Scan for the cell matching the given text and deliver its [x, y] coordinate at center. 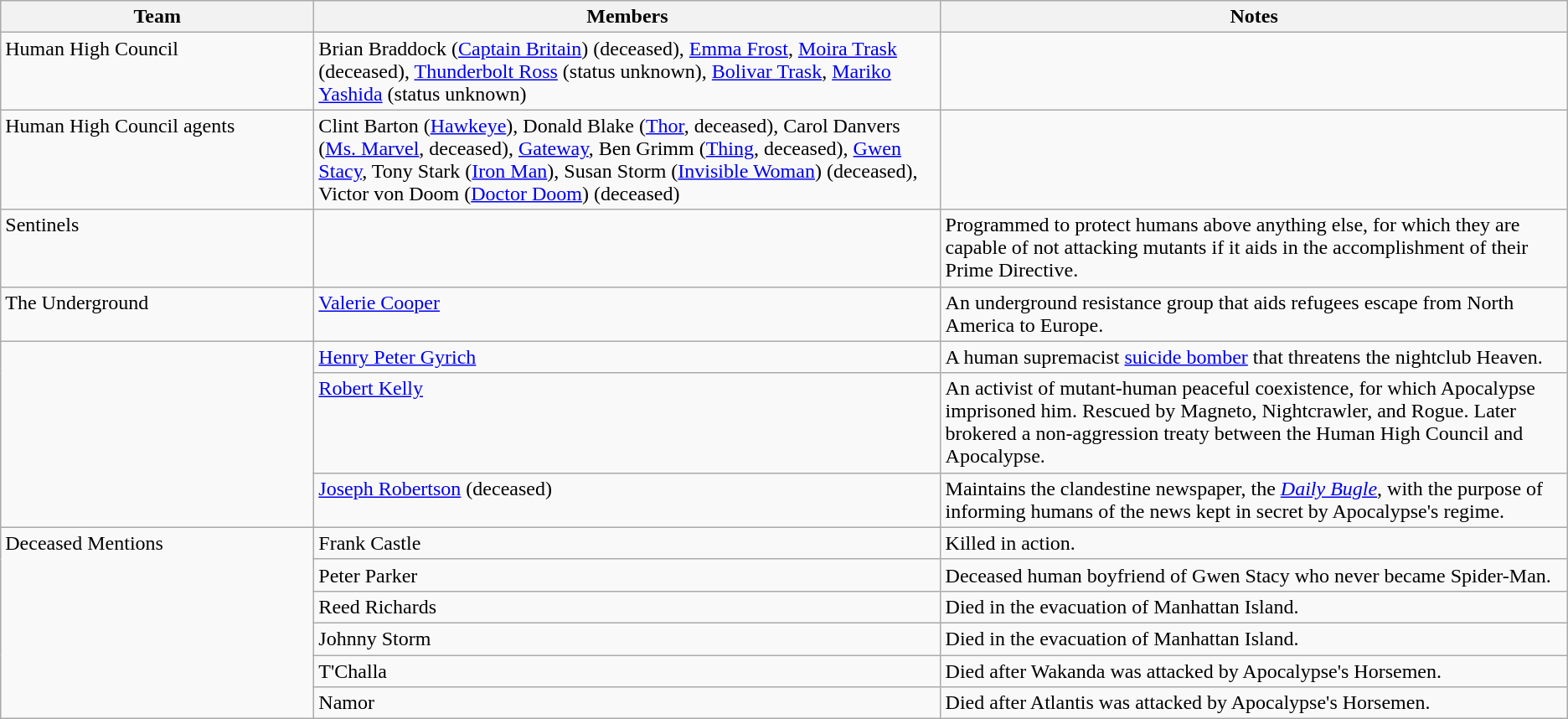
Frank Castle [627, 543]
An underground resistance group that aids refugees escape from North America to Europe. [1254, 313]
A human supremacist suicide bomber that threatens the nightclub Heaven. [1254, 357]
Notes [1254, 17]
Sentinels [157, 248]
Members [627, 17]
Reed Richards [627, 607]
Robert Kelly [627, 422]
Peter Parker [627, 575]
Human High Council [157, 71]
Namor [627, 703]
Joseph Robertson (deceased) [627, 499]
Valerie Cooper [627, 313]
Died after Atlantis was attacked by Apocalypse's Horsemen. [1254, 703]
Maintains the clandestine newspaper, the Daily Bugle, with the purpose of informing humans of the news kept in secret by Apocalypse's regime. [1254, 499]
Deceased human boyfriend of Gwen Stacy who never became Spider-Man. [1254, 575]
The Underground [157, 313]
Team [157, 17]
Died after Wakanda was attacked by Apocalypse's Horsemen. [1254, 671]
T'Challa [627, 671]
Killed in action. [1254, 543]
Deceased Mentions [157, 623]
Human High Council agents [157, 159]
Henry Peter Gyrich [627, 357]
Johnny Storm [627, 639]
